Search for the cell housing the specified text and yield its (X, Y) center coordinate. 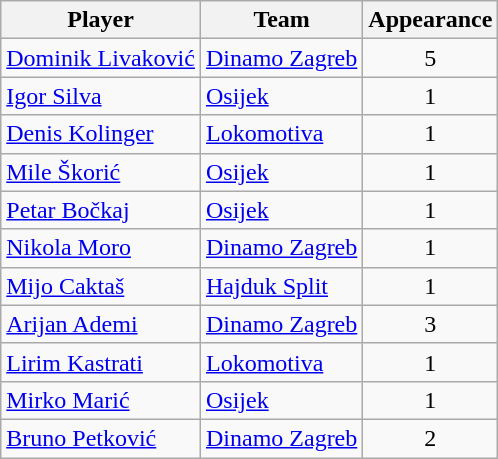
Hajduk Split (281, 286)
Mile Škorić (101, 172)
Team (281, 20)
Mijo Caktaš (101, 286)
Igor Silva (101, 96)
Denis Kolinger (101, 134)
3 (430, 324)
Dominik Livaković (101, 58)
Appearance (430, 20)
Lirim Kastrati (101, 362)
Mirko Marić (101, 400)
Arijan Ademi (101, 324)
Petar Bočkaj (101, 210)
Bruno Petković (101, 438)
5 (430, 58)
Player (101, 20)
Nikola Moro (101, 248)
2 (430, 438)
